Output the (X, Y) coordinate of the center of the cell containing the given text.  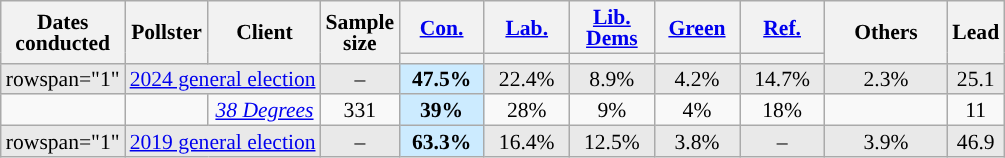
Client (264, 32)
39% (442, 110)
Lead (976, 32)
Pollster (167, 32)
12.5% (612, 142)
Lab. (526, 27)
Green (696, 27)
18% (782, 110)
16.4% (526, 142)
331 (360, 110)
Lib. Dems (612, 27)
9% (612, 110)
Con. (442, 27)
28% (526, 110)
4% (696, 110)
22.4% (526, 78)
63.3% (442, 142)
Ref. (782, 27)
25.1 (976, 78)
38 Degrees (264, 110)
4.2% (696, 78)
2.3% (886, 78)
47.5% (442, 78)
Samplesize (360, 32)
11 (976, 110)
46.9 (976, 142)
Datesconducted (63, 32)
3.9% (886, 142)
8.9% (612, 78)
Others (886, 32)
2024 general election (223, 78)
3.8% (696, 142)
2019 general election (223, 142)
14.7% (782, 78)
